Output the (X, Y) coordinate of the center of the cell containing the given text.  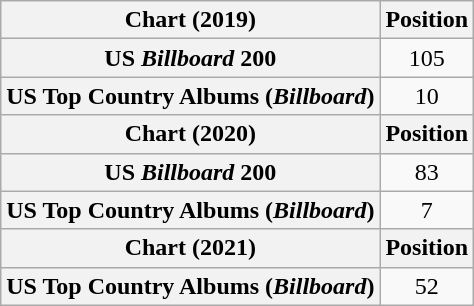
Chart (2021) (190, 248)
10 (427, 96)
105 (427, 58)
Chart (2020) (190, 134)
52 (427, 286)
Chart (2019) (190, 20)
83 (427, 172)
7 (427, 210)
